Locate the cell with the specified text and output its [x, y] center coordinate. 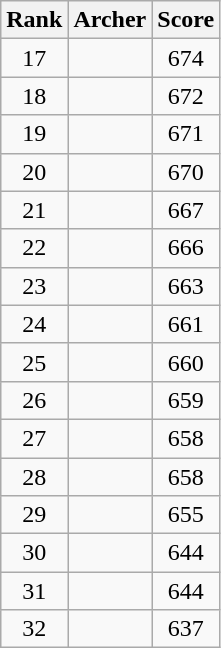
17 [34, 58]
20 [34, 172]
22 [34, 248]
31 [34, 591]
19 [34, 134]
637 [186, 629]
666 [186, 248]
29 [34, 515]
25 [34, 362]
21 [34, 210]
26 [34, 400]
32 [34, 629]
28 [34, 477]
Rank [34, 20]
661 [186, 324]
667 [186, 210]
663 [186, 286]
24 [34, 324]
671 [186, 134]
Archer [110, 20]
660 [186, 362]
674 [186, 58]
672 [186, 96]
27 [34, 438]
655 [186, 515]
670 [186, 172]
18 [34, 96]
23 [34, 286]
Score [186, 20]
30 [34, 553]
659 [186, 400]
